Extract the [x, y] coordinate from the center of the cell holding the provided text.  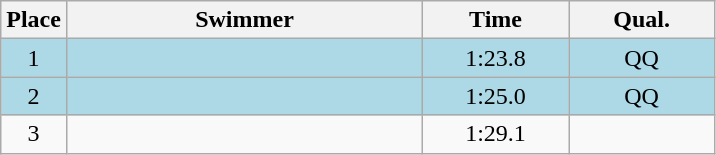
1 [34, 58]
1:29.1 [496, 134]
2 [34, 96]
3 [34, 134]
1:23.8 [496, 58]
Swimmer [244, 20]
Qual. [642, 20]
Place [34, 20]
Time [496, 20]
1:25.0 [496, 96]
